Search for the cell housing the specified text and yield its [X, Y] center coordinate. 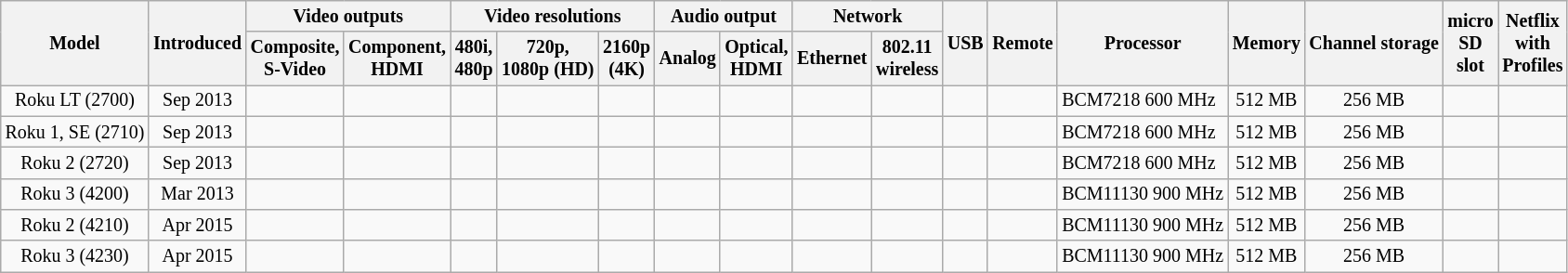
Roku 3 (4200) [74, 193]
Analog [687, 59]
Netflix with Profiles [1533, 43]
802.11wireless [907, 59]
Introduced [197, 43]
Composite,S-Video [295, 59]
Network [868, 17]
720p,1080p (HD) [548, 59]
480i,480p [474, 59]
Roku LT (2700) [74, 100]
Video resolutions [553, 17]
Ethernet [832, 59]
Remote [1022, 43]
Roku 2 (4210) [74, 225]
Model [74, 43]
Processor [1143, 43]
Mar 2013 [197, 193]
Video outputs [348, 17]
2160p(4K) [626, 59]
USB [965, 43]
Roku 2 (2720) [74, 163]
Memory [1267, 43]
Channel storage [1375, 43]
micro SD slot [1471, 43]
Optical,HDMI [756, 59]
Roku 3 (4230) [74, 256]
Audio output [724, 17]
Component,HDMI [397, 59]
Roku 1, SE (2710) [74, 132]
